Extract the [x, y] coordinate from the center of the cell holding the provided text.  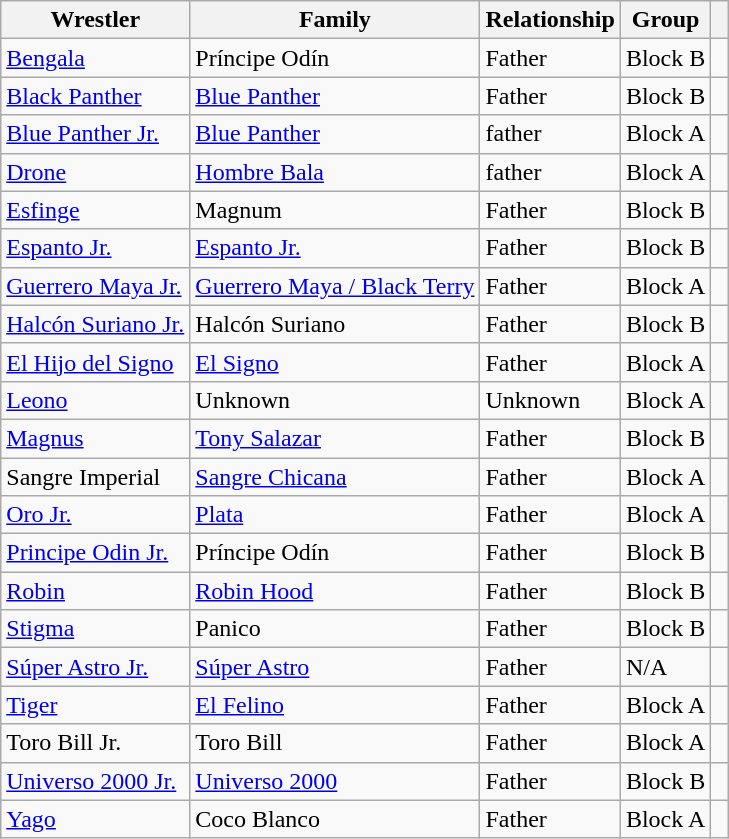
El Signo [335, 362]
Leono [96, 400]
Relationship [550, 20]
Sangre Chicana [335, 477]
Guerrero Maya Jr. [96, 286]
Plata [335, 515]
Universo 2000 Jr. [96, 781]
Sangre Imperial [96, 477]
Súper Astro [335, 667]
Black Panther [96, 96]
Bengala [96, 58]
Robin [96, 591]
Toro Bill Jr. [96, 743]
Yago [96, 819]
Family [335, 20]
Drone [96, 172]
Wrestler [96, 20]
Hombre Bala [335, 172]
Oro Jr. [96, 515]
El Hijo del Signo [96, 362]
Universo 2000 [335, 781]
N/A [665, 667]
Halcón Suriano Jr. [96, 324]
Group [665, 20]
Tiger [96, 705]
Guerrero Maya / Black Terry [335, 286]
Esfinge [96, 210]
Blue Panther Jr. [96, 134]
Principe Odin Jr. [96, 553]
Halcón Suriano [335, 324]
Panico [335, 629]
Súper Astro Jr. [96, 667]
El Felino [335, 705]
Robin Hood [335, 591]
Coco Blanco [335, 819]
Magnus [96, 438]
Magnum [335, 210]
Tony Salazar [335, 438]
Toro Bill [335, 743]
Stigma [96, 629]
